Scan for the cell matching the given text and deliver its (X, Y) coordinate at center. 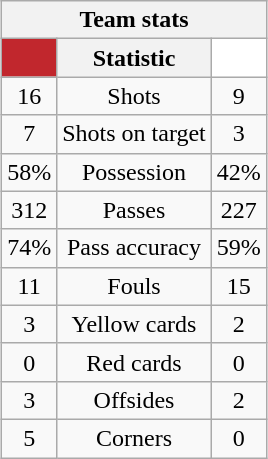
Passes (134, 210)
Pass accuracy (134, 248)
Possession (134, 172)
7 (30, 134)
Shots on target (134, 134)
42% (238, 172)
Red cards (134, 362)
Team stats (134, 20)
312 (30, 210)
227 (238, 210)
58% (30, 172)
16 (30, 96)
11 (30, 286)
15 (238, 286)
Statistic (134, 58)
59% (238, 248)
Corners (134, 438)
74% (30, 248)
Fouls (134, 286)
Yellow cards (134, 324)
5 (30, 438)
Offsides (134, 400)
Shots (134, 96)
9 (238, 96)
